Return the (x, y) coordinate for the center point of the cell that contains the specified text.  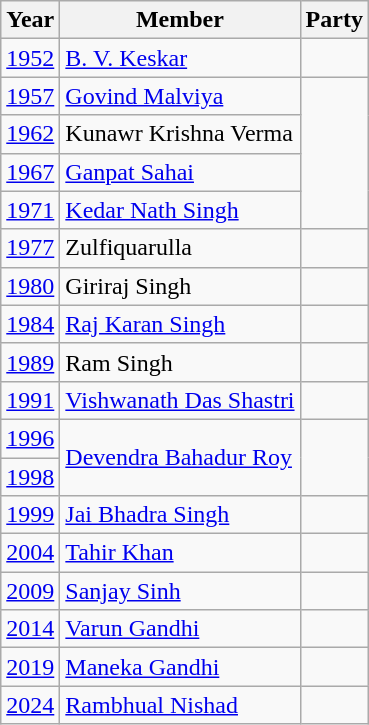
Giriraj Singh (180, 286)
2004 (30, 553)
1999 (30, 515)
1967 (30, 172)
Party (334, 20)
Member (180, 20)
Maneka Gandhi (180, 667)
1962 (30, 134)
Varun Gandhi (180, 629)
Kedar Nath Singh (180, 210)
Year (30, 20)
2009 (30, 591)
Sanjay Sinh (180, 591)
1980 (30, 286)
1977 (30, 248)
1989 (30, 362)
1991 (30, 400)
Ram Singh (180, 362)
Raj Karan Singh (180, 324)
Vishwanath Das Shastri (180, 400)
Govind Malviya (180, 96)
1957 (30, 96)
Tahir Khan (180, 553)
2024 (30, 705)
1998 (30, 477)
Rambhual Nishad (180, 705)
Devendra Bahadur Roy (180, 457)
2019 (30, 667)
1996 (30, 438)
1984 (30, 324)
Jai Bhadra Singh (180, 515)
B. V. Keskar (180, 58)
Ganpat Sahai (180, 172)
Kunawr Krishna Verma (180, 134)
2014 (30, 629)
1952 (30, 58)
Zulfiquarulla (180, 248)
1971 (30, 210)
